Pinpoint the cell where the given text exists, returning its [X, Y] midpoint coordinate. 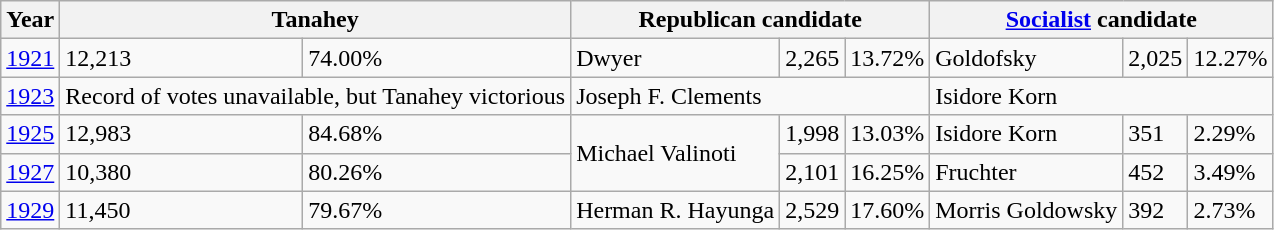
12,983 [182, 134]
74.00% [437, 58]
2.29% [1230, 134]
2,529 [812, 210]
2,101 [812, 172]
3.49% [1230, 172]
2,265 [812, 58]
351 [1156, 134]
Record of votes unavailable, but Tanahey victorious [316, 96]
452 [1156, 172]
13.72% [888, 58]
1,998 [812, 134]
84.68% [437, 134]
12.27% [1230, 58]
Socialist candidate [1102, 20]
79.67% [437, 210]
2,025 [1156, 58]
11,450 [182, 210]
Joseph F. Clements [750, 96]
Fruchter [1026, 172]
1921 [30, 58]
Michael Valinoti [676, 153]
16.25% [888, 172]
Morris Goldowsky [1026, 210]
1925 [30, 134]
1927 [30, 172]
Goldofsky [1026, 58]
Herman R. Hayunga [676, 210]
Dwyer [676, 58]
80.26% [437, 172]
2.73% [1230, 210]
Year [30, 20]
10,380 [182, 172]
1923 [30, 96]
392 [1156, 210]
13.03% [888, 134]
1929 [30, 210]
12,213 [182, 58]
Republican candidate [750, 20]
Tanahey [316, 20]
17.60% [888, 210]
